Provide the (x, y) coordinate of the cell's center where the given text is located.  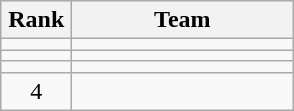
Rank (36, 20)
4 (36, 91)
Team (182, 20)
